For the text-containing cell, return its midpoint in (x, y) coordinate format. 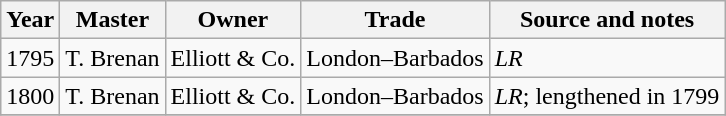
Owner (233, 20)
Master (112, 20)
Source and notes (607, 20)
Trade (395, 20)
LR (607, 58)
LR; lengthened in 1799 (607, 96)
1800 (30, 96)
Year (30, 20)
1795 (30, 58)
